Return the [X, Y] coordinate for the center point of the cell that contains the specified text.  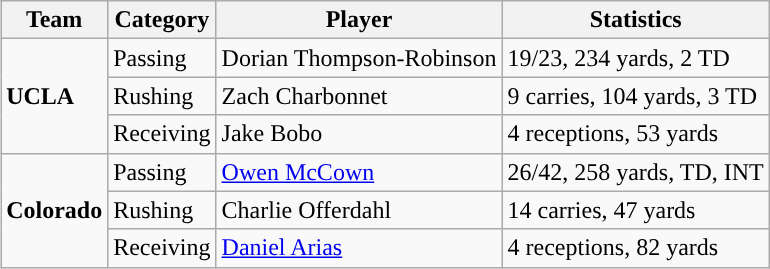
Charlie Offerdahl [359, 210]
Category [162, 20]
Owen McCown [359, 172]
14 carries, 47 yards [636, 210]
9 carries, 104 yards, 3 TD [636, 96]
19/23, 234 yards, 2 TD [636, 58]
26/42, 258 yards, TD, INT [636, 172]
Zach Charbonnet [359, 96]
Statistics [636, 20]
Daniel Arias [359, 248]
4 receptions, 82 yards [636, 248]
Colorado [54, 210]
4 receptions, 53 yards [636, 134]
Dorian Thompson-Robinson [359, 58]
Jake Bobo [359, 134]
Team [54, 20]
Player [359, 20]
UCLA [54, 96]
